Identify which cell holds the provided text, then report its (X, Y) central coordinate. 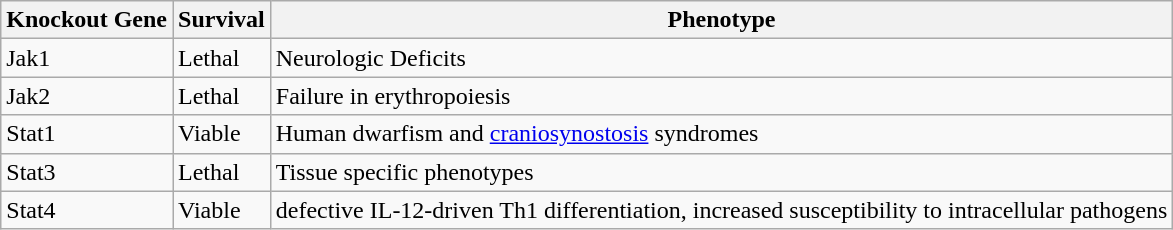
Tissue specific phenotypes (722, 172)
Failure in erythropoiesis (722, 96)
Knockout Gene (87, 20)
Stat1 (87, 134)
Jak1 (87, 58)
Phenotype (722, 20)
Jak2 (87, 96)
defective IL-12-driven Th1 differentiation, increased susceptibility to intracellular pathogens (722, 210)
Human dwarfism and craniosynostosis syndromes (722, 134)
Survival (221, 20)
Stat3 (87, 172)
Neurologic Deficits (722, 58)
Stat4 (87, 210)
